Extract the (x, y) coordinate from the center of the cell holding the provided text.  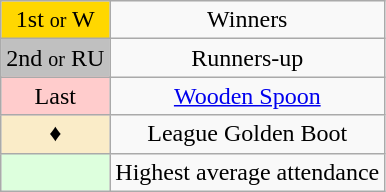
2nd or RU (56, 58)
♦ (56, 134)
Last (56, 96)
League Golden Boot (248, 134)
Highest average attendance (248, 172)
Winners (248, 20)
Wooden Spoon (248, 96)
Runners-up (248, 58)
1st or W (56, 20)
